Identify which cell holds the provided text, then report its (x, y) central coordinate. 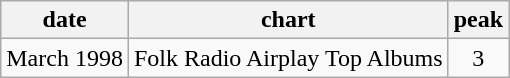
date (65, 20)
March 1998 (65, 58)
3 (478, 58)
peak (478, 20)
Folk Radio Airplay Top Albums (288, 58)
chart (288, 20)
